Return (x, y) of the center of cell containing provided text 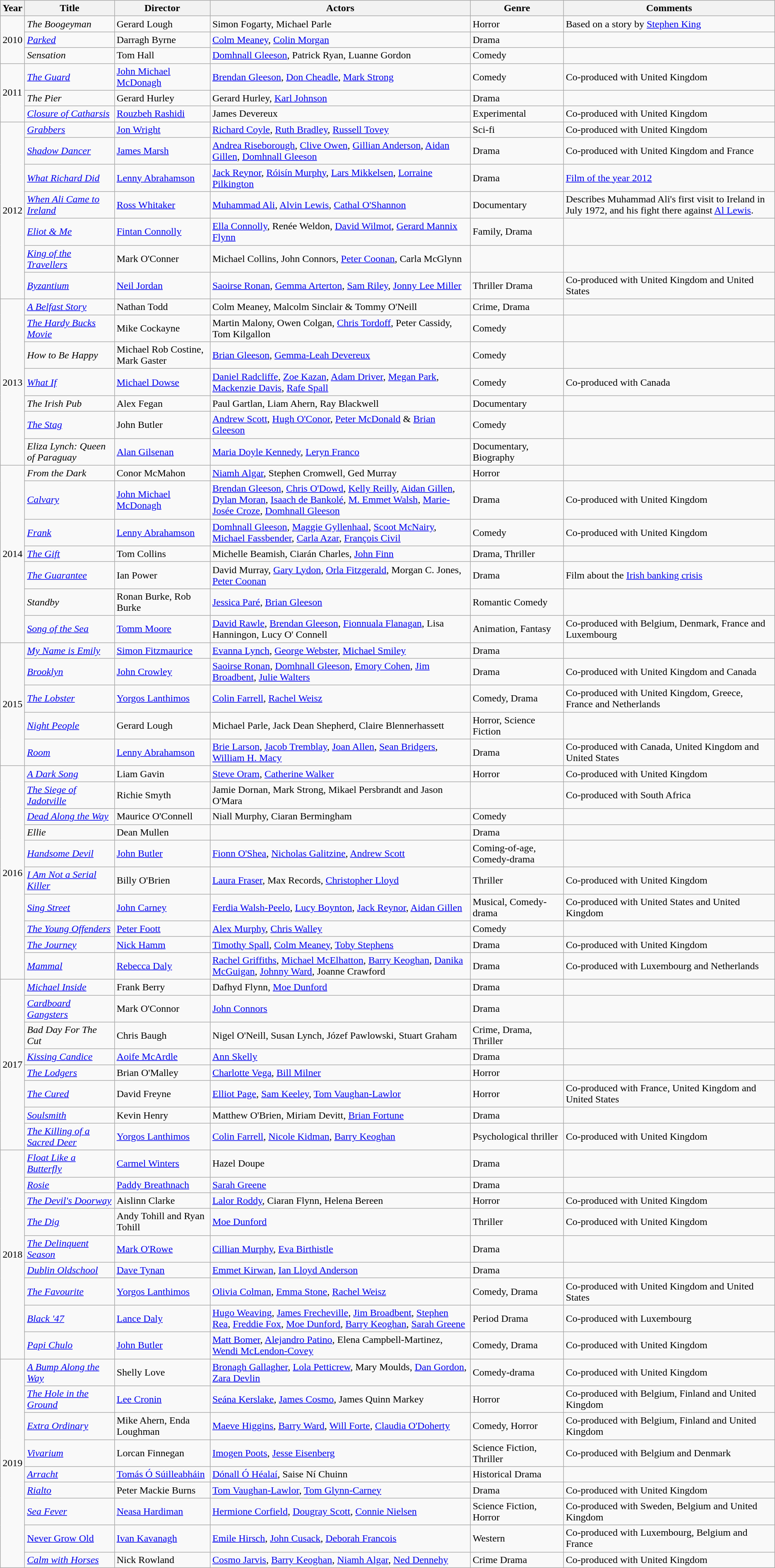
Tomás Ó Súilleabháin (162, 1474)
The Delinquent Season (70, 1249)
Calm with Horses (70, 1560)
2019 (12, 1463)
2011 (12, 93)
Niamh Algar, Stephen Cromwell, Ged Murray (340, 473)
Thriller Drama (517, 286)
Brendan Gleeson, Don Cheadle, Mark Strong (340, 77)
Tom Hall (162, 55)
Co-produced with Luxembourg (669, 1318)
Peter Mackie Burns (162, 1490)
Shadow Dancer (70, 151)
Film about the Irish banking crisis (669, 575)
Michael Dowse (162, 382)
Emile Hirsch, John Cusack, Deborah Francois (340, 1539)
The Dig (70, 1222)
Drama, Thriller (517, 554)
Crime, Drama, Thriller (517, 1035)
Actors (340, 8)
Billy O'Brien (162, 881)
Black '47 (70, 1318)
Fionn O'Shea, Nicholas Galitzine, Andrew Scott (340, 853)
Historical Drama (517, 1474)
What If (70, 382)
Experimental (517, 114)
Lalor Roddy, Ciaran Flynn, Helena Bereen (340, 1201)
Neasa Hardiman (162, 1511)
Imogen Poots, Jesse Eisenberg (340, 1453)
Moe Dunford (340, 1222)
Evanna Lynch, George Webster, Michael Smiley (340, 650)
John Carney (162, 907)
Brendan Gleeson, Chris O'Dowd, Kelly Reilly, Aidan Gillen,Dylan Moran, Isaach de Bankolé, M. Emmet Walsh, Marie-Josée Croze, Domhnall Gleeson (340, 500)
Year (12, 8)
What Richard Did (70, 178)
Mark O'Conner (162, 258)
Mike Cockayne (162, 329)
The Favourite (70, 1291)
Dafhyd Flynn, Moe Dunford (340, 987)
2013 (12, 382)
How to Be Happy (70, 355)
Co-produced with France, United Kingdom and United States (669, 1094)
Fintan Connolly (162, 232)
Domhnall Gleeson, Maggie Gyllenhaal, Scoot McNairy, Michael Fassbender, Carla Azar, François Civil (340, 532)
Colin Farrell, Rachel Weisz (340, 699)
Genre (517, 8)
Martin Malony, Owen Colgan, Chris Tordoff, Peter Cassidy, Tom Kilgallon (340, 329)
John Crowley (162, 672)
Brian O'Malley (162, 1073)
Rouzbeh Rashidi (162, 114)
James Marsh (162, 151)
Period Drama (517, 1318)
Western (517, 1539)
Elliot Page, Sam Keeley, Tom Vaughan-Lawlor (340, 1094)
Eliot & Me (70, 232)
Sea Fever (70, 1511)
Brie Larson, Jacob Tremblay, Joan Allen, Sean Bridgers, William H. Macy (340, 752)
Shelly Love (162, 1372)
Standby (70, 602)
Brooklyn (70, 672)
Maeve Higgins, Barry Ward, Will Forte, Claudia O'Doherty (340, 1426)
Science Fiction, Thriller (517, 1453)
Michael Inside (70, 987)
Romantic Comedy (517, 602)
The Devil's Doorway (70, 1201)
Co-produced with Canada, United Kingdom and United States (669, 752)
Bronagh Gallagher, Lola Petticrew, Mary Moulds, Dan Gordon, Zara Devlin (340, 1372)
Co-produced with Luxembourg, Belgium and France (669, 1539)
2015 (12, 704)
Tom Collins (162, 554)
The Killing of a Sacred Deer (70, 1136)
Aoife McArdle (162, 1057)
Arracht (70, 1474)
Tom Vaughan-Lawlor, Tom Glynn-Carney (340, 1490)
Float Like a Butterfly (70, 1164)
Frank Berry (162, 987)
Laura Fraser, Max Records, Christopher Lloyd (340, 881)
Cardboard Gangsters (70, 1008)
The Journey (70, 944)
Richie Smyth (162, 795)
John Connors (340, 1008)
Ella Connolly, Renée Weldon, David Wilmot, Gerard Mannix Flynn (340, 232)
Ian Power (162, 575)
Daniel Radcliffe, Zoe Kazan, Adam Driver, Megan Park, Mackenzie Davis, Rafe Spall (340, 382)
Ellie (70, 832)
Grabbers (70, 130)
Domhnall Gleeson, Patrick Ryan, Luanne Gordon (340, 55)
Matthew O'Brien, Miriam Devitt, Brian Fortune (340, 1115)
David Murray, Gary Lydon, Orla Fitzgerald, Morgan C. Jones, Peter Coonan (340, 575)
Rachel Griffiths, Michael McElhatton, Barry Keoghan, Danika McGuigan, Johnny Ward, Joanne Crawford (340, 966)
Never Grow Old (70, 1539)
Nathan Todd (162, 307)
Soulsmith (70, 1115)
Mark O'Rowe (162, 1249)
Simon Fitzmaurice (162, 650)
Co-produced with Belgium, Denmark, France and Luxembourg (669, 629)
2012 (12, 210)
Alex Murphy, Chris Walley (340, 929)
Frank (70, 532)
Extra Ordinary (70, 1426)
A Bump Along the Way (70, 1372)
Gerard Hurley (162, 98)
Michael Collins, John Connors, Peter Coonan, Carla McGlynn (340, 258)
Mark O'Connor (162, 1008)
The Guarantee (70, 575)
Film of the year 2012 (669, 178)
Ross Whitaker (162, 204)
Jack Reynor, Róisín Murphy, Lars Mikkelsen, Lorraine Pilkington (340, 178)
2014 (12, 554)
Seána Kerslake, James Cosmo, James Quinn Markey (340, 1400)
Brian Gleeson, Gemma-Leah Devereux (340, 355)
Andrea Riseborough, Clive Owen, Gillian Anderson, Aidan Gillen, Domhnall Gleeson (340, 151)
Paul Gartlan, Liam Ahern, Ray Blackwell (340, 403)
Colin Farrell, Nicole Kidman, Barry Keoghan (340, 1136)
Parked (70, 40)
Ferdia Walsh-Peelo, Lucy Boynton, Jack Reynor, Aidan Gillen (340, 907)
Ivan Kavanagh (162, 1539)
Dead Along the Way (70, 816)
Handsome Devil (70, 853)
Co-produced with United Kingdom and Canada (669, 672)
Bad Day For The Cut (70, 1035)
James Devereux (340, 114)
My Name is Emily (70, 650)
A Dark Song (70, 774)
The Boogeyman (70, 24)
Saoirse Ronan, Domhnall Gleeson, Emory Cohen, Jim Broadbent, Julie Walters (340, 672)
Nick Rowland (162, 1560)
2018 (12, 1255)
2010 (12, 40)
Comedy-drama (517, 1372)
Sensation (70, 55)
Calvary (70, 500)
Alex Fegan (162, 403)
Jamie Dornan, Mark Strong, Mikael Persbrandt and Jason O'Mara (340, 795)
The Cured (70, 1094)
David Freyne (162, 1094)
The Irish Pub (70, 403)
Kevin Henry (162, 1115)
Chris Baugh (162, 1035)
Colm Meaney, Colin Morgan (340, 40)
Andy Tohill and Ryan Tohill (162, 1222)
Dónall Ó Héalaí, Saise Ní Chuinn (340, 1474)
Nick Hamm (162, 944)
Hermione Corfield, Dougray Scott, Connie Nielsen (340, 1511)
Darragh Byrne (162, 40)
Sci-fi (517, 130)
Nigel O'Neill, Susan Lynch, Józef Pawlowski, Stuart Graham (340, 1035)
Michelle Beamish, Ciarán Charles, John Finn (340, 554)
The Siege of Jadotville (70, 795)
Saoirse Ronan, Gemma Arterton, Sam Riley, Jonny Lee Miller (340, 286)
Science Fiction, Horror (517, 1511)
Room (70, 752)
Closure of Catharsis (70, 114)
The Hardy Bucks Movie (70, 329)
Co-produced with Sweden, Belgium and United Kingdom (669, 1511)
Neil Jordan (162, 286)
Hugo Weaving, James Frecheville, Jim Broadbent, Stephen Rea, Freddie Fox, Moe Dunford, Barry Keoghan, Sarah Greene (340, 1318)
Paddy Breathnach (162, 1185)
Aislinn Clarke (162, 1201)
Emmet Kirwan, Ian Lloyd Anderson (340, 1270)
The Gift (70, 554)
The Pier (70, 98)
The Guard (70, 77)
Lance Daly (162, 1318)
David Rawle, Brendan Gleeson, Fionnuala Flanagan, Lisa Hanningon, Lucy O' Connell (340, 629)
King of the Travellers (70, 258)
Family, Drama (517, 232)
Sing Street (70, 907)
Vivarium (70, 1453)
Alan Gilsenan (162, 452)
Rebecca Daly (162, 966)
Musical, Comedy-drama (517, 907)
Niall Murphy, Ciaran Bermingham (340, 816)
Kissing Candice (70, 1057)
Jon Wright (162, 130)
Lorcan Finnegan (162, 1453)
Mammal (70, 966)
Night People (70, 726)
Cosmo Jarvis, Barry Keoghan, Niamh Algar, Ned Dennehy (340, 1560)
Michael Rob Costine, Mark Gaster (162, 355)
The Young Offenders (70, 929)
Horror, Science Fiction (517, 726)
Dean Mullen (162, 832)
Coming-of-age, Comedy-drama (517, 853)
Co-produced with Canada (669, 382)
Colm Meaney, Malcolm Sinclair & Tommy O'Neill (340, 307)
Mike Ahern, Enda Loughman (162, 1426)
Psychological thriller (517, 1136)
2017 (12, 1064)
Papi Chulo (70, 1345)
Song of the Sea (70, 629)
When Ali Came to Ireland (70, 204)
Simon Fogarty, Michael Parle (340, 24)
Jessica Paré, Brian Gleeson (340, 602)
Comments (669, 8)
Ann Skelly (340, 1057)
Co-produced with United States and United Kingdom (669, 907)
Dave Tynan (162, 1270)
Director (162, 8)
Liam Gavin (162, 774)
Byzantium (70, 286)
Matt Bomer, Alejandro Patino, Elena Campbell-Martinez, Wendi McLendon-Covey (340, 1345)
Based on a story by Stephen King (669, 24)
Sarah Greene (340, 1185)
I Am Not a Serial Killer (70, 881)
Steve Oram, Catherine Walker (340, 774)
Documentary, Biography (517, 452)
Conor McMahon (162, 473)
Maurice O'Connell (162, 816)
2016 (12, 873)
Co-produced with United Kingdom, Greece, France and Netherlands (669, 699)
Timothy Spall, Colm Meaney, Toby Stephens (340, 944)
Title (70, 8)
Describes Muhammad Ali's first visit to Ireland in July 1972, and his fight there against Al Lewis. (669, 204)
Andrew Scott, Hugh O'Conor, Peter McDonald & Brian Gleeson (340, 425)
Co-produced with South Africa (669, 795)
Crime, Drama (517, 307)
Cillian Murphy, Eva Birthistle (340, 1249)
Muhammad Ali, Alvin Lewis, Cathal O'Shannon (340, 204)
Co-produced with Belgium and Denmark (669, 1453)
Carmel Winters (162, 1164)
Rosie (70, 1185)
Ronan Burke, Rob Burke (162, 602)
Gerard Hurley, Karl Johnson (340, 98)
Animation, Fantasy (517, 629)
Co-produced with United Kingdom and France (669, 151)
Richard Coyle, Ruth Bradley, Russell Tovey (340, 130)
The Hole in the Ground (70, 1400)
Hazel Doupe (340, 1164)
Tomm Moore (162, 629)
Comedy, Horror (517, 1426)
A Belfast Story (70, 307)
Charlotte Vega, Bill Milner (340, 1073)
Eliza Lynch: Queen of Paraguay (70, 452)
The Stag (70, 425)
Maria Doyle Kennedy, Leryn Franco (340, 452)
Co-produced with Luxembourg and Netherlands (669, 966)
Lee Cronin (162, 1400)
Peter Foott (162, 929)
From the Dark (70, 473)
Olivia Colman, Emma Stone, Rachel Weisz (340, 1291)
The Lobster (70, 699)
Michael Parle, Jack Dean Shepherd, Claire Blennerhassett (340, 726)
Rialto (70, 1490)
Dublin Oldschool (70, 1270)
The Lodgers (70, 1073)
Crime Drama (517, 1560)
